Search for the cell housing the specified text and yield its (x, y) center coordinate. 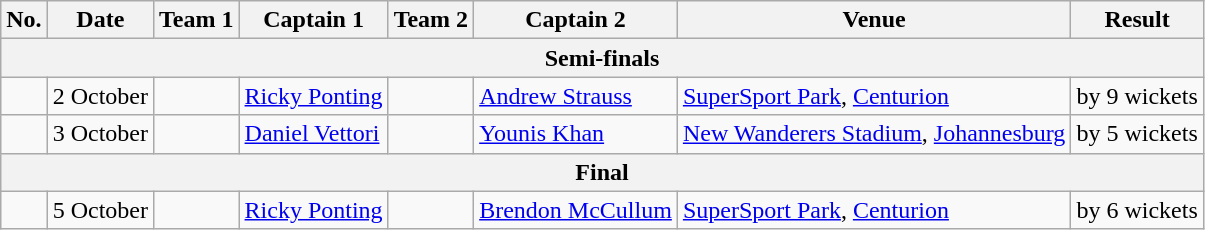
New Wanderers Stadium, Johannesburg (874, 134)
5 October (100, 210)
Venue (874, 20)
Andrew Strauss (576, 96)
Date (100, 20)
Younis Khan (576, 134)
by 6 wickets (1137, 210)
Final (602, 172)
2 October (100, 96)
Semi-finals (602, 58)
Brendon McCullum (576, 210)
Result (1137, 20)
3 October (100, 134)
Captain 1 (314, 20)
Captain 2 (576, 20)
No. (24, 20)
Team 1 (197, 20)
Daniel Vettori (314, 134)
Team 2 (431, 20)
by 5 wickets (1137, 134)
by 9 wickets (1137, 96)
